Output the [x, y] coordinate of the center of the cell containing the given text.  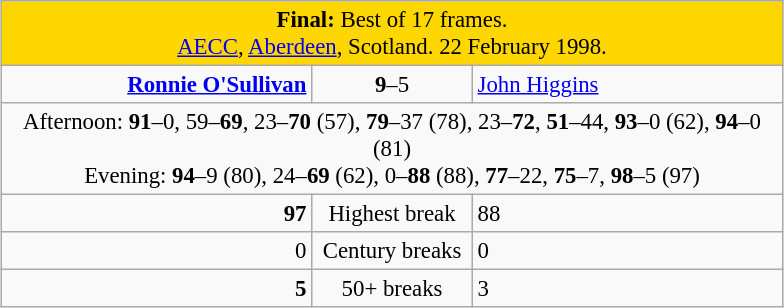
50+ breaks [392, 289]
Highest break [392, 214]
88 [628, 214]
97 [156, 214]
Century breaks [392, 251]
3 [628, 289]
John Higgins [628, 85]
Ronnie O'Sullivan [156, 85]
9–5 [392, 85]
5 [156, 289]
Afternoon: 91–0, 59–69, 23–70 (57), 79–37 (78), 23–72, 51–44, 93–0 (62), 94–0 (81)Evening: 94–9 (80), 24–69 (62), 0–88 (88), 77–22, 75–7, 98–5 (97) [392, 149]
Final: Best of 17 frames.AECC, Aberdeen, Scotland. 22 February 1998. [392, 34]
